Detect which cell encompasses the target text, then output its (x, y) center coordinate. 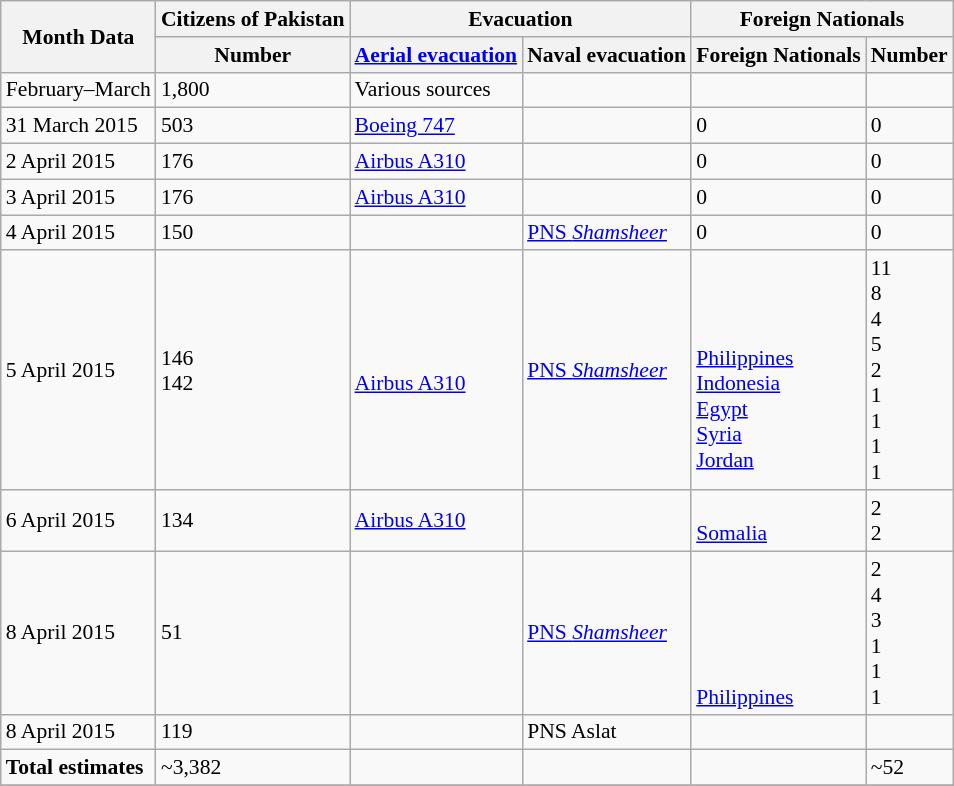
4 April 2015 (78, 233)
Various sources (436, 90)
Philippines (778, 632)
3 April 2015 (78, 197)
February–March (78, 90)
Aerial evacuation (436, 55)
119 (253, 732)
6 April 2015 (78, 520)
31 March 2015 (78, 126)
~3,382 (253, 768)
PNS Aslat (606, 732)
~52 (910, 768)
Evacuation (521, 19)
51 (253, 632)
503 (253, 126)
11 8 4521111 (910, 371)
146142 (253, 371)
Total estimates (78, 768)
134 (253, 520)
243111 (910, 632)
1,800 (253, 90)
Boeing 747 (436, 126)
Philippines Indonesia Egypt Syria Jordan (778, 371)
Month Data (78, 36)
22 (910, 520)
Citizens of Pakistan (253, 19)
5 April 2015 (78, 371)
Naval evacuation (606, 55)
150 (253, 233)
Somalia (778, 520)
2 April 2015 (78, 162)
